Provide the [x, y] coordinate of the cell's center where the given text is located.  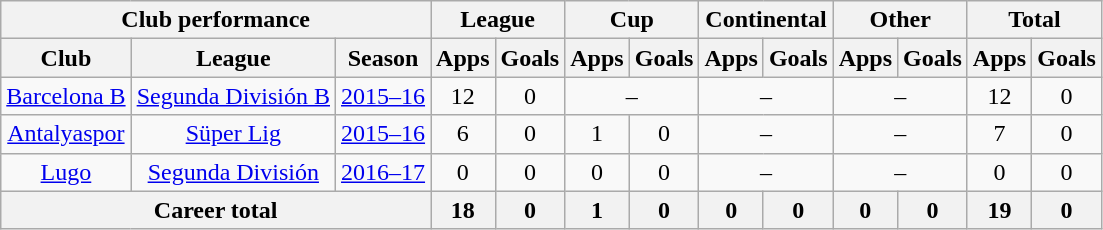
Club performance [216, 20]
Total [1034, 20]
Segunda División [233, 172]
Antalyaspor [66, 134]
Cup [632, 20]
6 [463, 134]
Continental [766, 20]
Süper Lig [233, 134]
2016–17 [384, 172]
18 [463, 210]
Segunda División B [233, 96]
Club [66, 58]
Season [384, 58]
19 [999, 210]
Lugo [66, 172]
7 [999, 134]
Career total [216, 210]
Other [900, 20]
Barcelona B [66, 96]
